Return (x, y) of the center of cell containing provided text 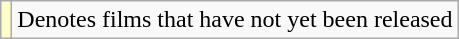
Denotes films that have not yet been released (235, 20)
